Determine the (x, y) coordinate at the center of the cell enclosing the given text.  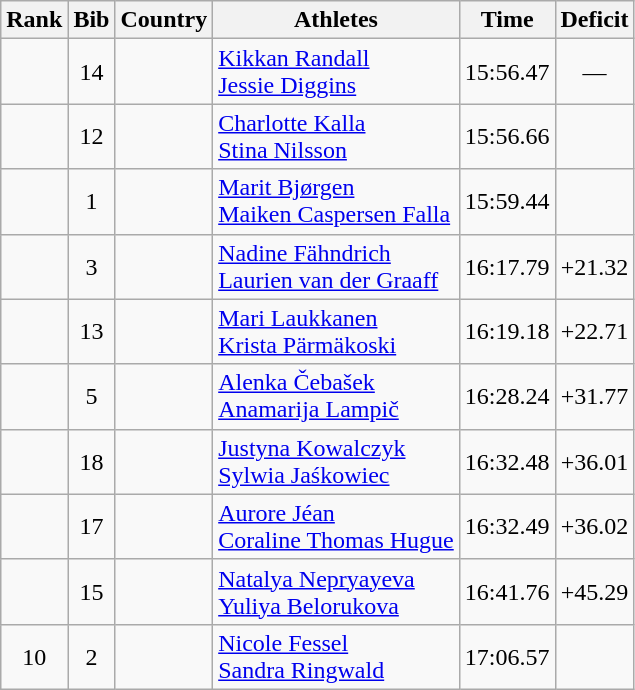
16:17.79 (507, 266)
17:06.57 (507, 656)
+36.01 (594, 462)
18 (92, 462)
— (594, 72)
Aurore JéanCoraline Thomas Hugue (336, 526)
17 (92, 526)
Time (507, 20)
+22.71 (594, 332)
15:56.66 (507, 136)
+31.77 (594, 396)
Alenka ČebašekAnamarija Lampič (336, 396)
Nadine FähndrichLaurien van der Graaff (336, 266)
Charlotte KallaStina Nilsson (336, 136)
16:41.76 (507, 592)
Natalya NepryayevaYuliya Belorukova (336, 592)
+21.32 (594, 266)
+36.02 (594, 526)
Deficit (594, 20)
Marit BjørgenMaiken Caspersen Falla (336, 202)
+45.29 (594, 592)
15:56.47 (507, 72)
Athletes (336, 20)
5 (92, 396)
16:19.18 (507, 332)
16:28.24 (507, 396)
15 (92, 592)
Justyna KowalczykSylwia Jaśkowiec (336, 462)
15:59.44 (507, 202)
12 (92, 136)
14 (92, 72)
10 (34, 656)
Country (164, 20)
16:32.49 (507, 526)
13 (92, 332)
Mari LaukkanenKrista Pärmäkoski (336, 332)
16:32.48 (507, 462)
3 (92, 266)
Rank (34, 20)
Bib (92, 20)
Nicole FesselSandra Ringwald (336, 656)
Kikkan RandallJessie Diggins (336, 72)
1 (92, 202)
2 (92, 656)
